Return (x, y) of the center of cell containing provided text 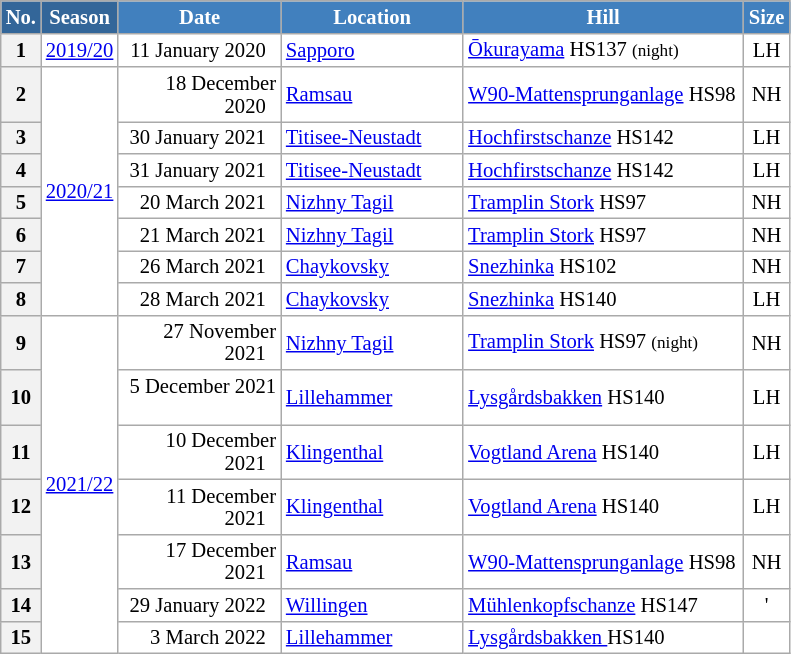
5 (21, 202)
8 (21, 298)
2019/20 (80, 50)
Willingen (372, 604)
1 (21, 50)
13 (21, 562)
4 (21, 170)
3 March 2022 (200, 637)
Mühlenkopfschanze HS147 (603, 604)
Hill (603, 16)
' (766, 604)
Snezhinka HS140 (603, 298)
12 (21, 506)
Location (372, 16)
27 November 2021 (200, 342)
2 (21, 94)
9 (21, 342)
2020/21 (80, 190)
No. (21, 16)
Size (766, 16)
11 (21, 452)
Tramplin Stork HS97 (night) (603, 342)
6 (21, 234)
28 March 2021 (200, 298)
31 January 2021 (200, 170)
18 December 2020 (200, 94)
14 (21, 604)
10 (21, 398)
21 March 2021 (200, 234)
2021/22 (80, 484)
11 January 2020 (200, 50)
Season (80, 16)
17 December 2021 (200, 562)
29 January 2022 (200, 604)
Snezhinka HS102 (603, 266)
30 January 2021 (200, 137)
15 (21, 637)
11 December 2021 (200, 506)
7 (21, 266)
20 March 2021 (200, 202)
5 December 2021 (200, 398)
26 March 2021 (200, 266)
10 December 2021 (200, 452)
3 (21, 137)
Ōkurayama HS137 (night) (603, 50)
Date (200, 16)
Sapporo (372, 50)
